Search for the cell housing the specified text and yield its [x, y] center coordinate. 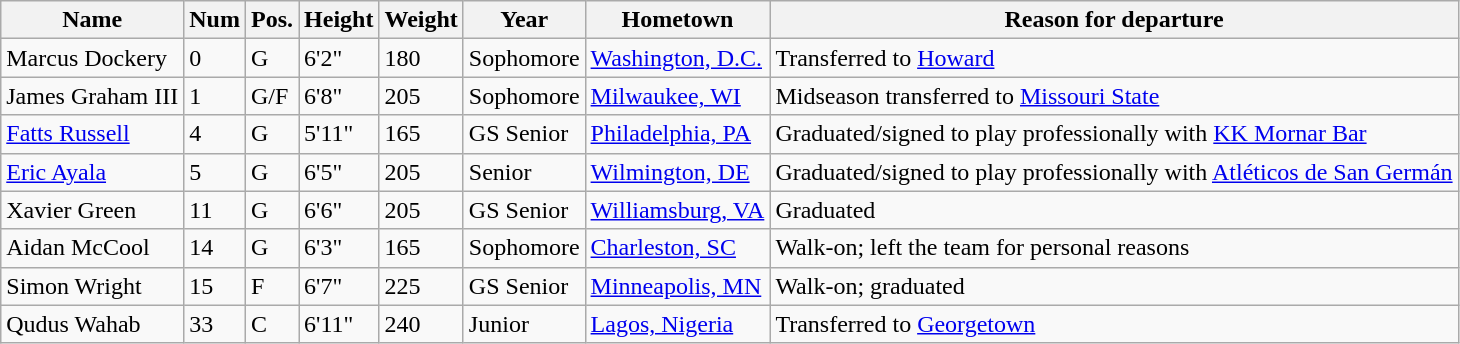
0 [215, 58]
Lagos, Nigeria [678, 324]
Year [524, 20]
Midseason transferred to Missouri State [1114, 96]
6'3" [339, 248]
Graduated/signed to play professionally with Atléticos de San Germán [1114, 172]
5'11" [339, 134]
Xavier Green [92, 210]
Minneapolis, MN [678, 286]
Eric Ayala [92, 172]
C [272, 324]
225 [421, 286]
6'2" [339, 58]
Height [339, 20]
Walk-on; graduated [1114, 286]
Philadelphia, PA [678, 134]
6'6" [339, 210]
180 [421, 58]
Senior [524, 172]
Wilmington, DE [678, 172]
Marcus Dockery [92, 58]
Graduated [1114, 210]
6'7" [339, 286]
Washington, D.C. [678, 58]
Aidan McCool [92, 248]
Fatts Russell [92, 134]
Qudus Wahab [92, 324]
5 [215, 172]
Reason for departure [1114, 20]
Hometown [678, 20]
Num [215, 20]
G/F [272, 96]
Simon Wright [92, 286]
Weight [421, 20]
33 [215, 324]
14 [215, 248]
4 [215, 134]
F [272, 286]
Walk-on; left the team for personal reasons [1114, 248]
Milwaukee, WI [678, 96]
James Graham III [92, 96]
Junior [524, 324]
Name [92, 20]
6'8" [339, 96]
15 [215, 286]
Transferred to Howard [1114, 58]
6'11" [339, 324]
Pos. [272, 20]
6'5" [339, 172]
Charleston, SC [678, 248]
1 [215, 96]
11 [215, 210]
240 [421, 324]
Williamsburg, VA [678, 210]
Transferred to Georgetown [1114, 324]
Graduated/signed to play professionally with KK Mornar Bar [1114, 134]
